Detect which cell encompasses the target text, then output its [X, Y] center coordinate. 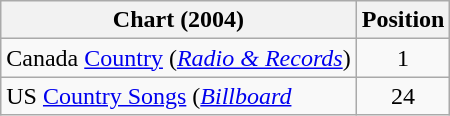
Chart (2004) [178, 20]
Position [403, 20]
US Country Songs (Billboard [178, 96]
Canada Country (Radio & Records) [178, 58]
24 [403, 96]
1 [403, 58]
